Locate the cell with the specified text and output its (X, Y) center coordinate. 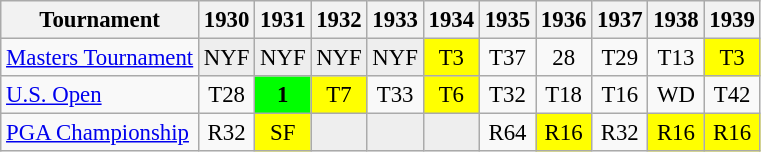
T18 (564, 95)
1932 (339, 20)
Masters Tournament (100, 58)
1934 (451, 20)
T29 (620, 58)
1930 (227, 20)
T6 (451, 95)
T7 (339, 95)
R64 (507, 133)
T33 (395, 95)
T16 (620, 95)
1937 (620, 20)
SF (283, 133)
1931 (283, 20)
28 (564, 58)
1 (283, 95)
PGA Championship (100, 133)
Tournament (100, 20)
T13 (676, 58)
WD (676, 95)
T42 (732, 95)
1939 (732, 20)
T37 (507, 58)
1938 (676, 20)
T28 (227, 95)
U.S. Open (100, 95)
1933 (395, 20)
1935 (507, 20)
1936 (564, 20)
T32 (507, 95)
